Scan for the cell matching the given text and deliver its [x, y] coordinate at center. 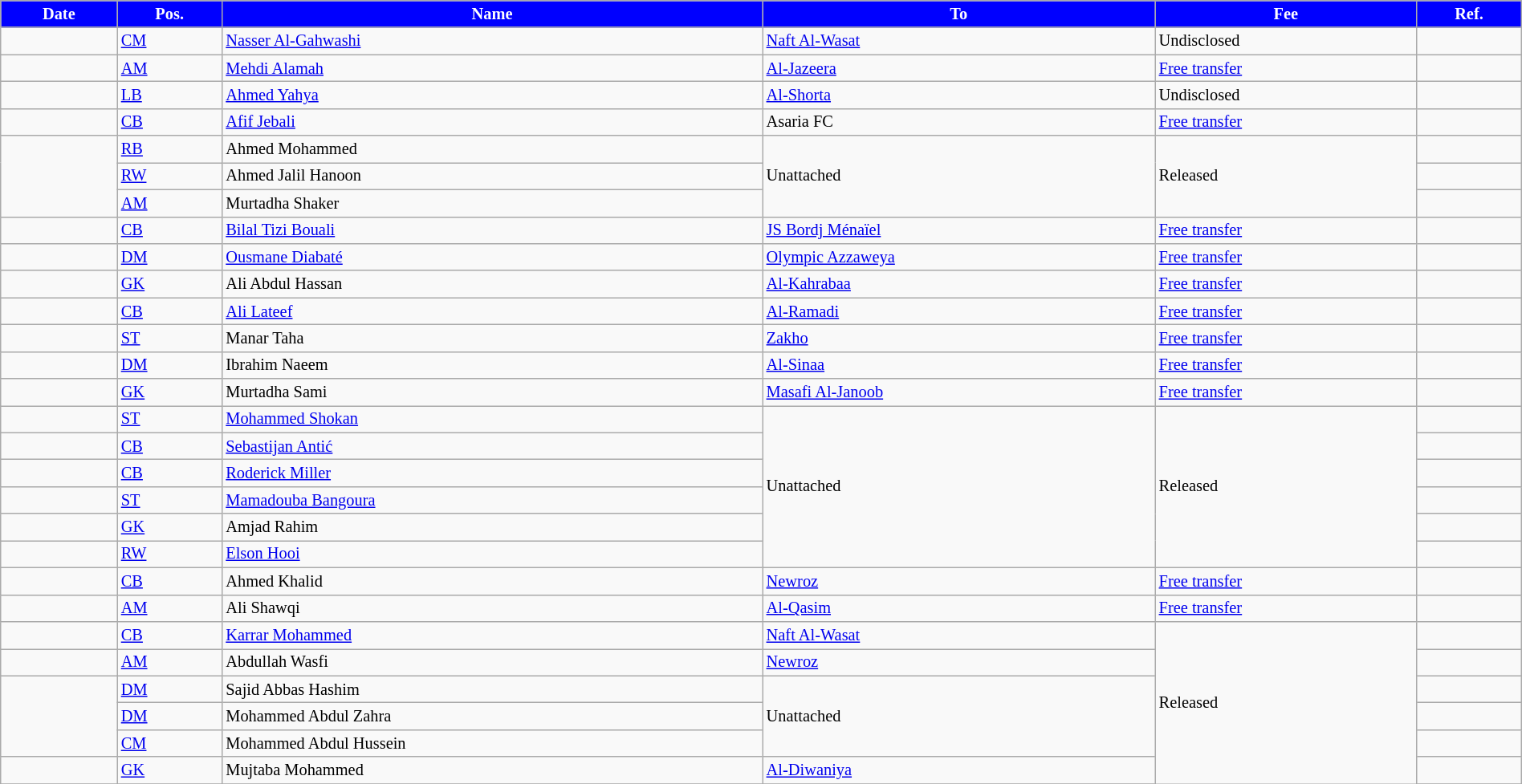
Al-Ramadi [958, 311]
Ibrahim Naeem [491, 365]
Ahmed Mohammed [491, 149]
LB [170, 95]
Al-Qasim [958, 608]
Zakho [958, 338]
Karrar Mohammed [491, 635]
Date [59, 14]
Roderick Miller [491, 473]
Al-Sinaa [958, 365]
JS Bordj Ménaïel [958, 230]
Al-Kahrabaa [958, 284]
Amjad Rahim [491, 527]
To [958, 14]
Masafi Al-Janoob [958, 392]
Mujtaba Mohammed [491, 770]
Bilal Tizi Bouali [491, 230]
Al-Diwaniya [958, 770]
Mehdi Alamah [491, 68]
Abdullah Wasfi [491, 662]
Sajid Abbas Hashim [491, 689]
Ali Lateef [491, 311]
Name [491, 14]
Ali Abdul Hassan [491, 284]
Ahmed Jalil Hanoon [491, 176]
Ahmed Yahya [491, 95]
RB [170, 149]
Ali Shawqi [491, 608]
Nasser Al-Gahwashi [491, 41]
Pos. [170, 14]
Olympic Azzaweya [958, 257]
Mamadouba Bangoura [491, 500]
Ahmed Khalid [491, 581]
Afif Jebali [491, 122]
Ousmane Diabaté [491, 257]
Al-Shorta [958, 95]
Murtadha Sami [491, 392]
Mohammed Shokan [491, 419]
Ref. [1469, 14]
Fee [1286, 14]
Sebastijan Antić [491, 446]
Asaria FC [958, 122]
Mohammed Abdul Zahra [491, 716]
Al-Jazeera [958, 68]
Elson Hooi [491, 554]
Manar Taha [491, 338]
Mohammed Abdul Hussein [491, 743]
Murtadha Shaker [491, 203]
